Provide the (X, Y) coordinate of the cell's center where the given text is located.  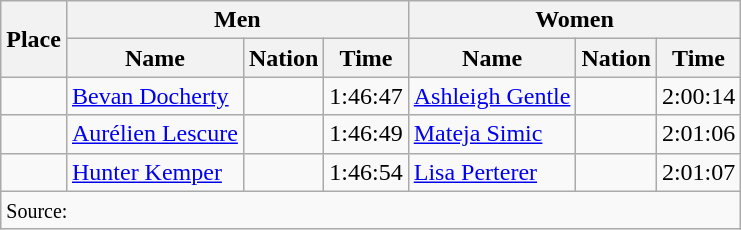
Bevan Docherty (154, 96)
Source: (371, 210)
1:46:54 (366, 172)
2:01:06 (698, 134)
Lisa Perterer (492, 172)
Ashleigh Gentle (492, 96)
1:46:47 (366, 96)
2:01:07 (698, 172)
Hunter Kemper (154, 172)
Women (574, 20)
Place (34, 39)
Mateja Simic (492, 134)
Aurélien Lescure (154, 134)
1:46:49 (366, 134)
2:00:14 (698, 96)
Men (237, 20)
